Detect which cell encompasses the target text, then output its (X, Y) center coordinate. 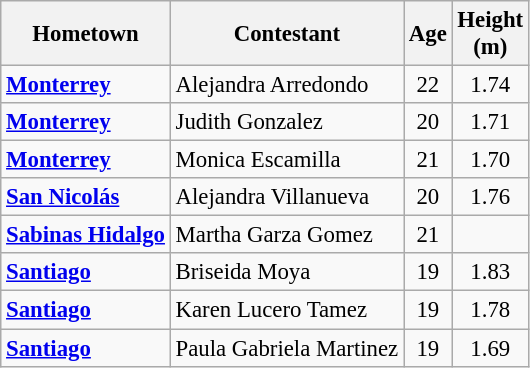
Alejandra Arredondo (286, 85)
San Nicolás (86, 197)
Paula Gabriela Martinez (286, 348)
1.76 (490, 197)
Hometown (86, 34)
Briseida Moya (286, 273)
1.70 (490, 160)
1.74 (490, 85)
Age (428, 34)
22 (428, 85)
1.83 (490, 273)
Martha Garza Gomez (286, 235)
Alejandra Villanueva (286, 197)
Monica Escamilla (286, 160)
Contestant (286, 34)
1.71 (490, 122)
Sabinas Hidalgo (86, 235)
1.69 (490, 348)
Height (m) (490, 34)
Judith Gonzalez (286, 122)
1.78 (490, 310)
Karen Lucero Tamez (286, 310)
